From the cell containing the given text, extract its center point as (x, y) coordinate. 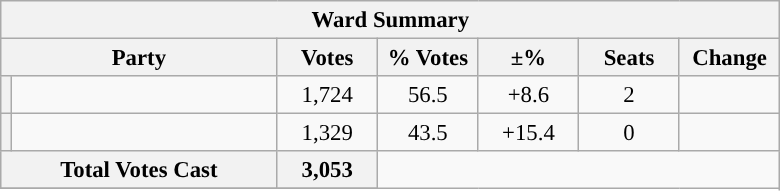
Party (139, 58)
Votes (328, 58)
43.5 (428, 133)
Total Votes Cast (139, 170)
1,724 (328, 95)
2 (630, 95)
% Votes (428, 58)
+15.4 (528, 133)
±% (528, 58)
Change (730, 58)
Ward Summary (390, 20)
1,329 (328, 133)
+8.6 (528, 95)
3,053 (328, 170)
0 (630, 133)
Seats (630, 58)
56.5 (428, 95)
